Provide the (X, Y) coordinate of the cell's center where the given text is located.  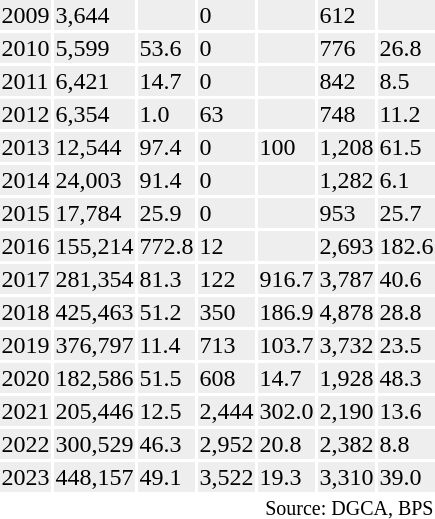
51.2 (166, 312)
100 (286, 147)
186.9 (286, 312)
1,282 (346, 180)
12 (226, 246)
376,797 (94, 345)
40.6 (406, 279)
12.5 (166, 411)
2009 (26, 15)
19.3 (286, 477)
2018 (26, 312)
3,787 (346, 279)
1,208 (346, 147)
11.2 (406, 114)
2,382 (346, 444)
182.6 (406, 246)
1,928 (346, 378)
2023 (26, 477)
6,421 (94, 81)
842 (346, 81)
4,878 (346, 312)
24,003 (94, 180)
3,522 (226, 477)
2013 (26, 147)
182,586 (94, 378)
63 (226, 114)
612 (346, 15)
53.6 (166, 48)
448,157 (94, 477)
300,529 (94, 444)
12,544 (94, 147)
122 (226, 279)
2,444 (226, 411)
23.5 (406, 345)
39.0 (406, 477)
5,599 (94, 48)
713 (226, 345)
2,693 (346, 246)
953 (346, 213)
8.5 (406, 81)
8.8 (406, 444)
6.1 (406, 180)
48.3 (406, 378)
3,310 (346, 477)
6,354 (94, 114)
772.8 (166, 246)
748 (346, 114)
155,214 (94, 246)
25.9 (166, 213)
2012 (26, 114)
776 (346, 48)
1.0 (166, 114)
51.5 (166, 378)
916.7 (286, 279)
13.6 (406, 411)
2011 (26, 81)
26.8 (406, 48)
25.7 (406, 213)
2015 (26, 213)
3,732 (346, 345)
2016 (26, 246)
91.4 (166, 180)
2,190 (346, 411)
49.1 (166, 477)
2022 (26, 444)
608 (226, 378)
97.4 (166, 147)
425,463 (94, 312)
2017 (26, 279)
350 (226, 312)
2019 (26, 345)
2014 (26, 180)
103.7 (286, 345)
302.0 (286, 411)
28.8 (406, 312)
81.3 (166, 279)
2,952 (226, 444)
2020 (26, 378)
205,446 (94, 411)
61.5 (406, 147)
17,784 (94, 213)
2010 (26, 48)
2021 (26, 411)
46.3 (166, 444)
11.4 (166, 345)
20.8 (286, 444)
281,354 (94, 279)
3,644 (94, 15)
